Detect which cell encompasses the target text, then output its [X, Y] center coordinate. 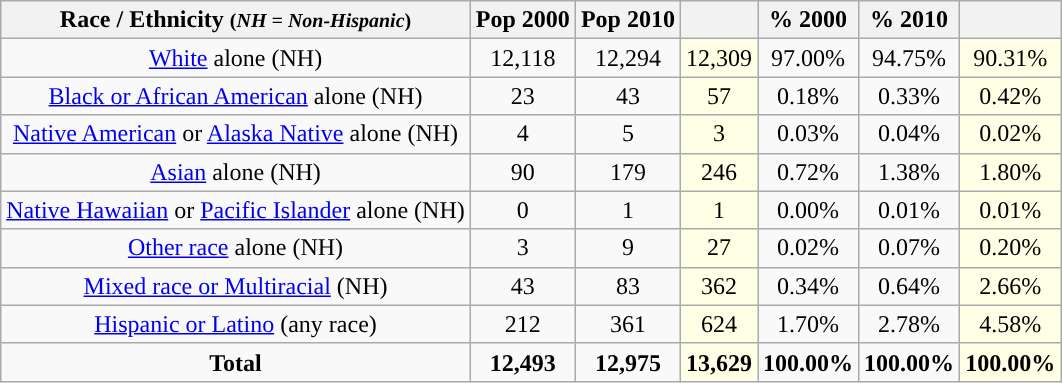
94.75% [910, 58]
5 [628, 134]
Hispanic or Latino (any race) [236, 324]
Native Hawaiian or Pacific Islander alone (NH) [236, 210]
0.07% [910, 248]
Black or African American alone (NH) [236, 96]
12,975 [628, 362]
Other race alone (NH) [236, 248]
4 [522, 134]
361 [628, 324]
97.00% [808, 58]
Mixed race or Multiracial (NH) [236, 286]
246 [718, 172]
1.80% [1010, 172]
12,118 [522, 58]
27 [718, 248]
0.72% [808, 172]
Asian alone (NH) [236, 172]
1.70% [808, 324]
0.34% [808, 286]
Total [236, 362]
12,294 [628, 58]
362 [718, 286]
179 [628, 172]
2.78% [910, 324]
Native American or Alaska Native alone (NH) [236, 134]
% 2010 [910, 20]
0.64% [910, 286]
White alone (NH) [236, 58]
83 [628, 286]
0.33% [910, 96]
0.04% [910, 134]
23 [522, 96]
0.00% [808, 210]
9 [628, 248]
2.66% [1010, 286]
Race / Ethnicity (NH = Non-Hispanic) [236, 20]
0.42% [1010, 96]
12,309 [718, 58]
% 2000 [808, 20]
57 [718, 96]
90.31% [1010, 58]
212 [522, 324]
90 [522, 172]
1.38% [910, 172]
Pop 2000 [522, 20]
0.03% [808, 134]
0 [522, 210]
0.18% [808, 96]
4.58% [1010, 324]
13,629 [718, 362]
Pop 2010 [628, 20]
624 [718, 324]
12,493 [522, 362]
0.20% [1010, 248]
